From the cell containing the given text, extract its center point as [x, y] coordinate. 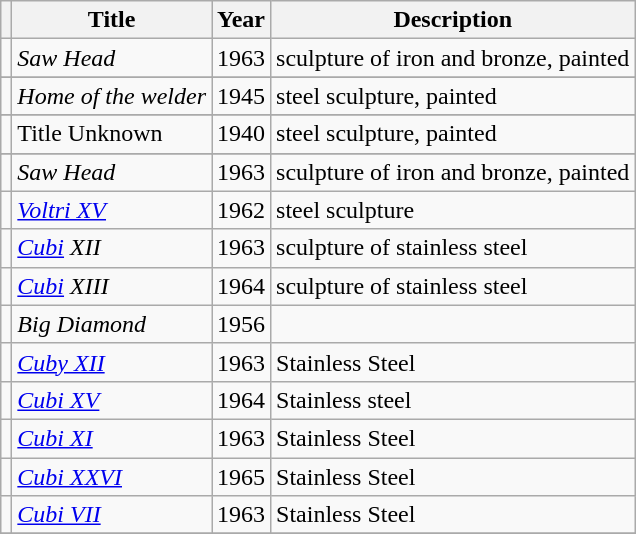
Title [112, 20]
1956 [242, 324]
Cuby XII [112, 362]
Description [453, 20]
Cubi XIII [112, 286]
Cubi XI [112, 438]
1962 [242, 210]
Home of the welder [112, 96]
Big Diamond [112, 324]
Voltri XV [112, 210]
Year [242, 20]
Cubi XXVI [112, 477]
steel sculpture [453, 210]
Title Unknown [112, 134]
Stainless steel [453, 400]
Cubi XII [112, 248]
Cubi XV [112, 400]
1945 [242, 96]
1965 [242, 477]
Cubi VII [112, 515]
1940 [242, 134]
